For the text-containing cell, return its midpoint in [x, y] coordinate format. 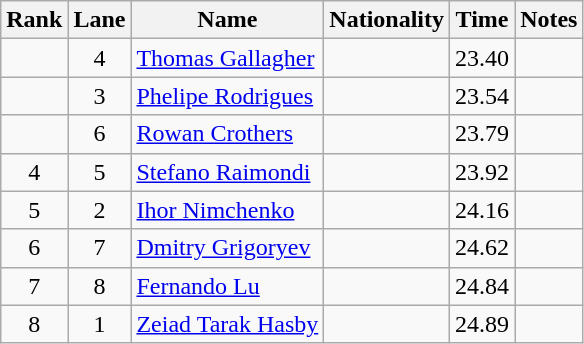
Ihor Nimchenko [228, 210]
Name [228, 20]
Notes [549, 20]
23.40 [482, 58]
Phelipe Rodrigues [228, 96]
Dmitry Grigoryev [228, 248]
24.62 [482, 248]
23.54 [482, 96]
3 [100, 96]
24.84 [482, 286]
Rank [34, 20]
Fernando Lu [228, 286]
1 [100, 324]
23.92 [482, 172]
2 [100, 210]
Zeiad Tarak Hasby [228, 324]
24.89 [482, 324]
Rowan Crothers [228, 134]
23.79 [482, 134]
24.16 [482, 210]
Lane [100, 20]
Thomas Gallagher [228, 58]
Time [482, 20]
Stefano Raimondi [228, 172]
Nationality [387, 20]
